For the text-containing cell, return its midpoint in (x, y) coordinate format. 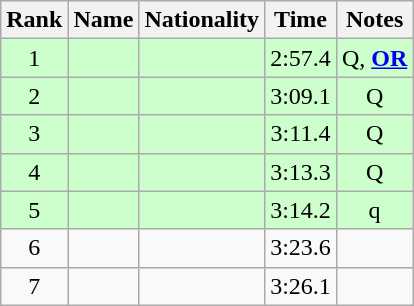
4 (34, 172)
3:09.1 (301, 96)
Rank (34, 20)
Name (104, 20)
3:11.4 (301, 134)
5 (34, 210)
2:57.4 (301, 58)
Q, OR (374, 58)
q (374, 210)
Time (301, 20)
1 (34, 58)
3:26.1 (301, 286)
3:14.2 (301, 210)
3:23.6 (301, 248)
3 (34, 134)
3:13.3 (301, 172)
Nationality (202, 20)
7 (34, 286)
2 (34, 96)
6 (34, 248)
Notes (374, 20)
